Extract the (X, Y) coordinate from the center of the cell holding the provided text.  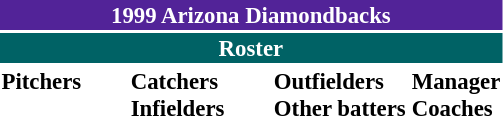
1999 Arizona Diamondbacks (251, 15)
Roster (251, 48)
